Locate the cell with the specified text and output its (X, Y) center coordinate. 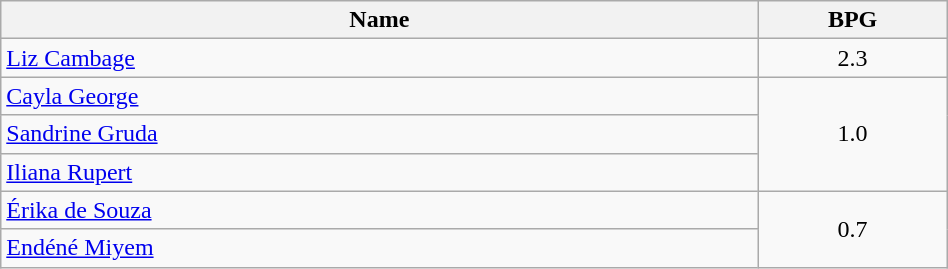
2.3 (852, 58)
0.7 (852, 229)
Endéné Miyem (380, 248)
BPG (852, 20)
Sandrine Gruda (380, 134)
Iliana Rupert (380, 172)
Cayla George (380, 96)
1.0 (852, 134)
Name (380, 20)
Liz Cambage (380, 58)
Érika de Souza (380, 210)
